Scan for the cell matching the given text and deliver its (x, y) coordinate at center. 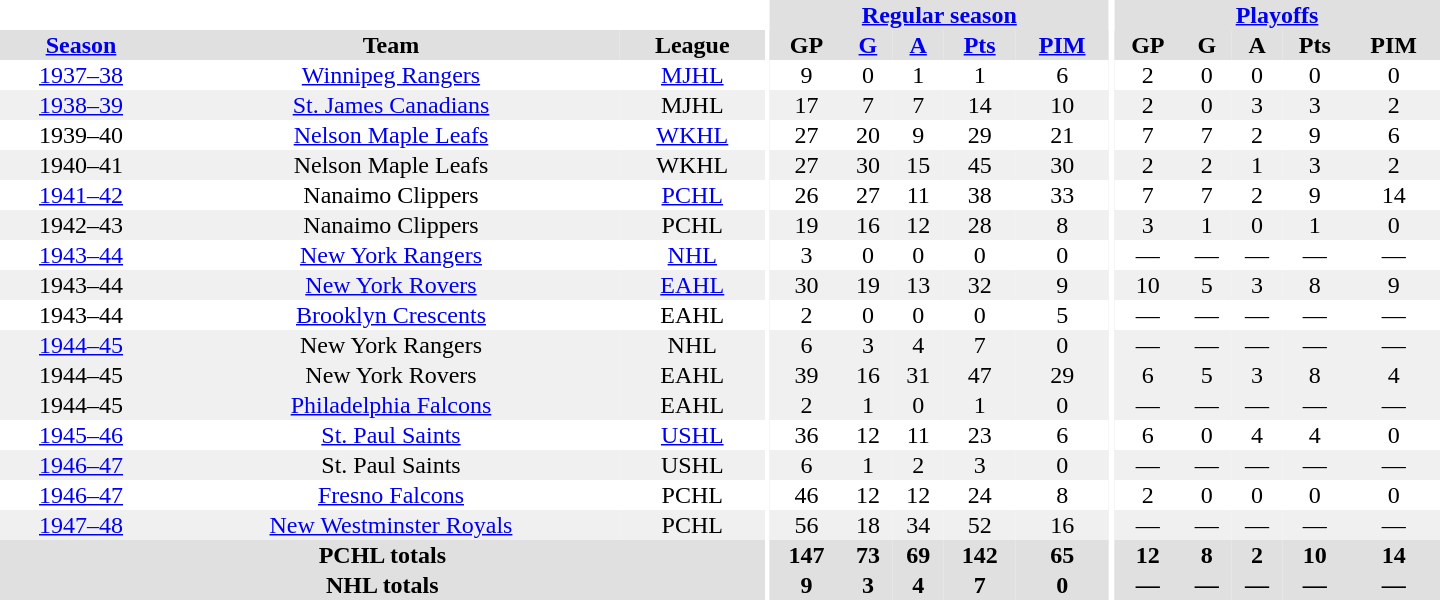
1938–39 (81, 105)
26 (806, 195)
1937–38 (81, 75)
18 (868, 525)
24 (980, 495)
Team (391, 45)
33 (1062, 195)
28 (980, 225)
Brooklyn Crescents (391, 315)
St. James Canadians (391, 105)
31 (918, 375)
46 (806, 495)
73 (868, 555)
34 (918, 525)
New Westminster Royals (391, 525)
Philadelphia Falcons (391, 405)
15 (918, 165)
142 (980, 555)
1939–40 (81, 135)
56 (806, 525)
38 (980, 195)
1940–41 (81, 165)
17 (806, 105)
47 (980, 375)
1942–43 (81, 225)
Fresno Falcons (391, 495)
32 (980, 285)
52 (980, 525)
League (692, 45)
45 (980, 165)
Regular season (939, 15)
39 (806, 375)
36 (806, 435)
20 (868, 135)
21 (1062, 135)
Playoffs (1277, 15)
Season (81, 45)
NHL totals (382, 585)
69 (918, 555)
Winnipeg Rangers (391, 75)
1945–46 (81, 435)
1941–42 (81, 195)
1947–48 (81, 525)
147 (806, 555)
PCHL totals (382, 555)
13 (918, 285)
23 (980, 435)
65 (1062, 555)
